Determine the [X, Y] coordinate at the center of the cell enclosing the given text.  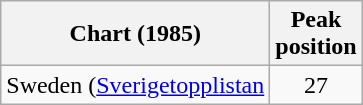
Chart (1985) [136, 34]
Peakposition [316, 34]
Sweden (Sverigetopplistan [136, 85]
27 [316, 85]
